Pinpoint the cell where the given text exists, returning its (x, y) midpoint coordinate. 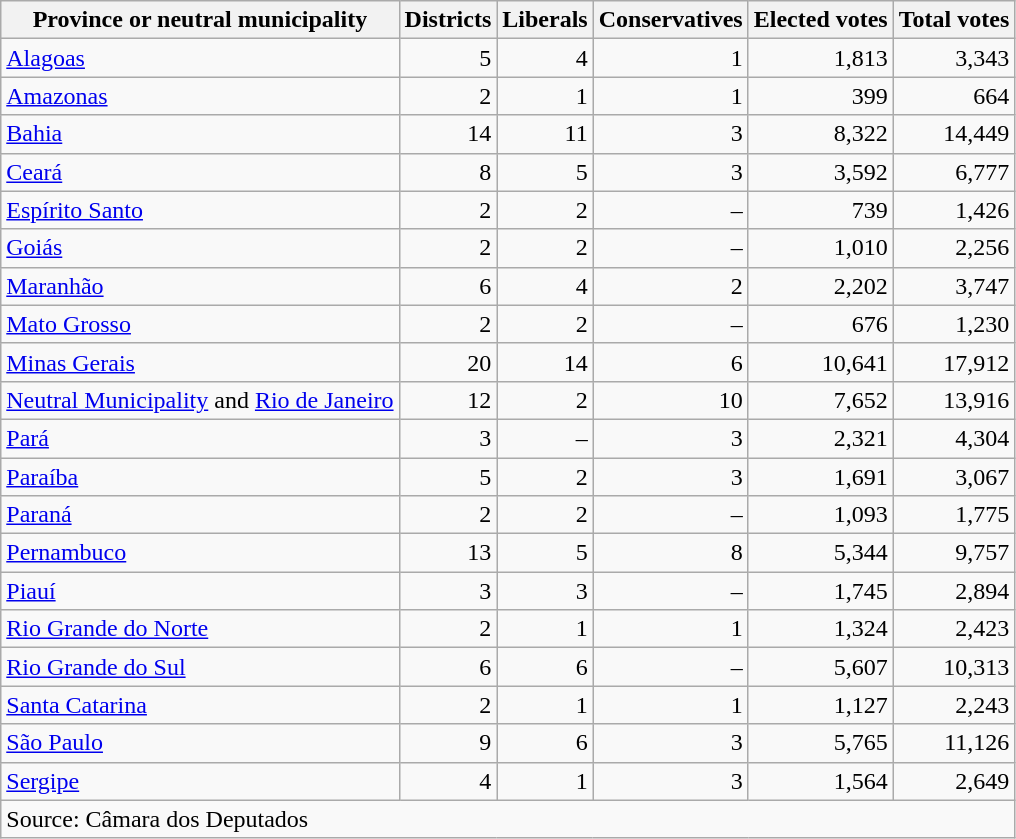
9 (448, 743)
São Paulo (200, 743)
Santa Catarina (200, 705)
7,652 (820, 400)
5,765 (820, 743)
3,747 (954, 286)
11,126 (954, 743)
2,243 (954, 705)
14,449 (954, 134)
Minas Gerais (200, 362)
Goiás (200, 248)
2,321 (820, 438)
13 (448, 553)
1,564 (820, 781)
Ceará (200, 172)
11 (545, 134)
2,256 (954, 248)
Liberals (545, 20)
Districts (448, 20)
Elected votes (820, 20)
1,745 (820, 591)
13,916 (954, 400)
10,641 (820, 362)
9,757 (954, 553)
20 (448, 362)
1,010 (820, 248)
12 (448, 400)
17,912 (954, 362)
Paraná (200, 515)
1,093 (820, 515)
Pernambuco (200, 553)
Paraíba (200, 477)
1,230 (954, 324)
Maranhão (200, 286)
3,592 (820, 172)
8,322 (820, 134)
Pará (200, 438)
Total votes (954, 20)
6,777 (954, 172)
3,067 (954, 477)
Espírito Santo (200, 210)
Conservatives (670, 20)
Bahia (200, 134)
Amazonas (200, 96)
399 (820, 96)
Mato Grosso (200, 324)
4,304 (954, 438)
1,426 (954, 210)
1,691 (820, 477)
Rio Grande do Sul (200, 667)
Alagoas (200, 58)
1,775 (954, 515)
3,343 (954, 58)
Rio Grande do Norte (200, 629)
5,344 (820, 553)
1,813 (820, 58)
Source: Câmara dos Deputados (508, 819)
739 (820, 210)
10 (670, 400)
2,894 (954, 591)
2,202 (820, 286)
1,324 (820, 629)
2,423 (954, 629)
664 (954, 96)
Neutral Municipality and Rio de Janeiro (200, 400)
Province or neutral municipality (200, 20)
2,649 (954, 781)
10,313 (954, 667)
1,127 (820, 705)
Sergipe (200, 781)
5,607 (820, 667)
Piauí (200, 591)
676 (820, 324)
